Determine the [x, y] coordinate at the center of the cell enclosing the given text.  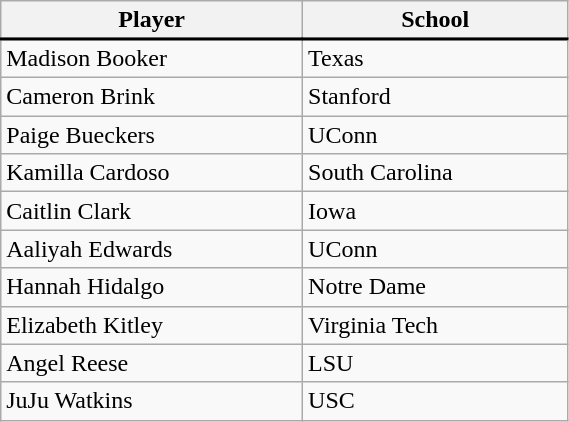
Caitlin Clark [152, 211]
School [436, 20]
Iowa [436, 211]
Notre Dame [436, 287]
USC [436, 401]
JuJu Watkins [152, 401]
Cameron Brink [152, 97]
Aaliyah Edwards [152, 249]
Elizabeth Kitley [152, 325]
LSU [436, 363]
Madison Booker [152, 58]
Paige Bueckers [152, 135]
Stanford [436, 97]
Virginia Tech [436, 325]
Kamilla Cardoso [152, 173]
Angel Reese [152, 363]
Player [152, 20]
Hannah Hidalgo [152, 287]
Texas [436, 58]
South Carolina [436, 173]
